Pinpoint the cell where the given text exists, returning its [X, Y] midpoint coordinate. 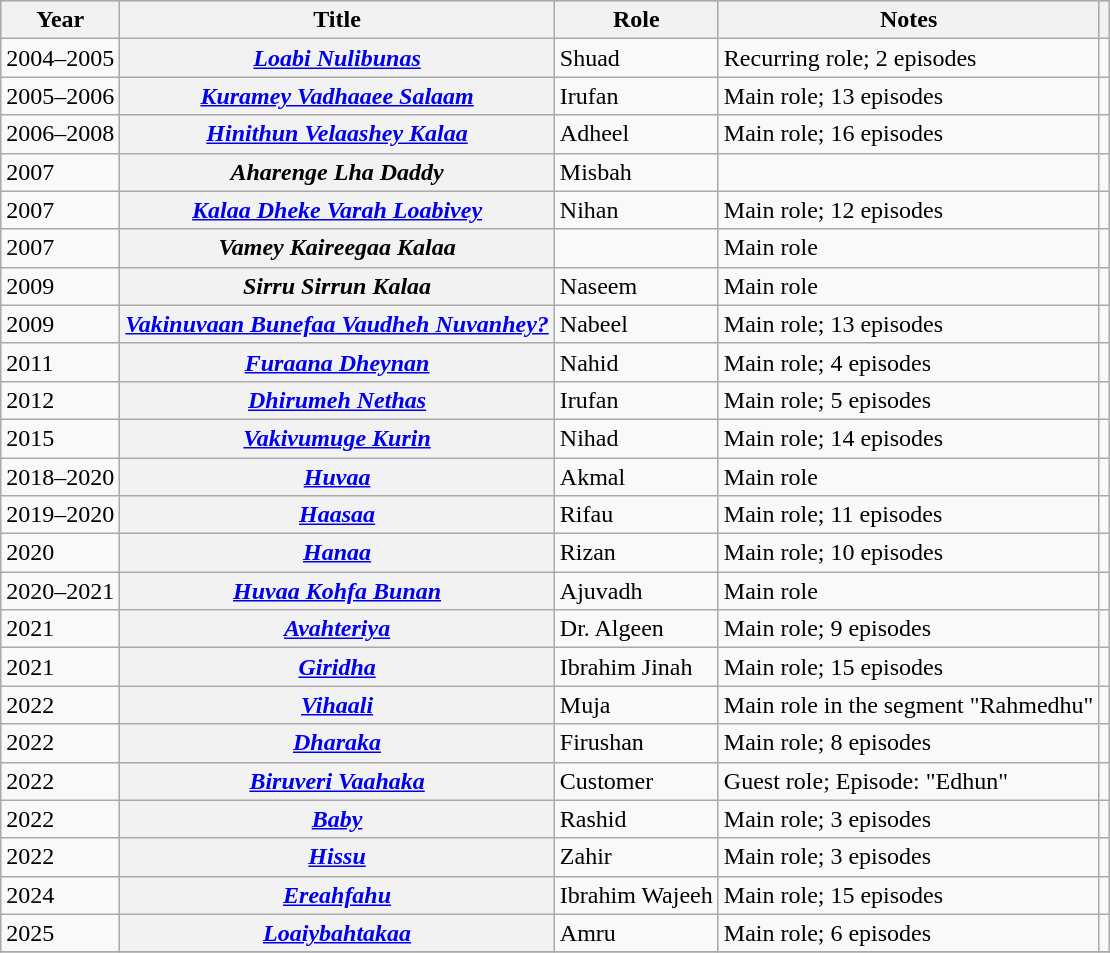
Main role; 14 episodes [908, 438]
Adheel [636, 134]
Vakinuvaan Bunefaa Vaudheh Nuvanhey? [338, 324]
Misbah [636, 172]
Biruveri Vaahaka [338, 781]
Ibrahim Wajeeh [636, 895]
Dr. Algeen [636, 629]
Ibrahim Jinah [636, 667]
2019–2020 [60, 515]
Sirru Sirrun Kalaa [338, 286]
Akmal [636, 477]
Main role; 11 episodes [908, 515]
Year [60, 20]
2020–2021 [60, 591]
Hanaa [338, 553]
Furaana Dheynan [338, 362]
2025 [60, 933]
Hinithun Velaashey Kalaa [338, 134]
Kuramey Vadhaaee Salaam [338, 96]
Vakivumuge Kurin [338, 438]
Kalaa Dheke Varah Loabivey [338, 210]
Loabi Nulibunas [338, 58]
Title [338, 20]
Rizan [636, 553]
Guest role; Episode: "Edhun" [908, 781]
2015 [60, 438]
Recurring role; 2 episodes [908, 58]
Vihaali [338, 705]
Aharenge Lha Daddy [338, 172]
Rifau [636, 515]
2004–2005 [60, 58]
Main role; 8 episodes [908, 743]
Nihad [636, 438]
Haasaa [338, 515]
Zahir [636, 857]
Dharaka [338, 743]
2024 [60, 895]
Firushan [636, 743]
Main role; 16 episodes [908, 134]
Nabeel [636, 324]
2018–2020 [60, 477]
Amru [636, 933]
Main role; 10 episodes [908, 553]
Muja [636, 705]
Naseem [636, 286]
Huvaa Kohfa Bunan [338, 591]
Nahid [636, 362]
Baby [338, 819]
Vamey Kaireegaa Kalaa [338, 248]
Ereahfahu [338, 895]
Huvaa [338, 477]
Rashid [636, 819]
Main role; 4 episodes [908, 362]
Main role; 9 episodes [908, 629]
Hissu [338, 857]
Giridha [338, 667]
2005–2006 [60, 96]
Main role; 6 episodes [908, 933]
Main role; 12 episodes [908, 210]
2012 [60, 400]
Notes [908, 20]
2020 [60, 553]
Main role; 5 episodes [908, 400]
Ajuvadh [636, 591]
Customer [636, 781]
Loaiybahtakaa [338, 933]
2011 [60, 362]
Avahteriya [338, 629]
Shuad [636, 58]
2006–2008 [60, 134]
Nihan [636, 210]
Main role in the segment "Rahmedhu" [908, 705]
Dhirumeh Nethas [338, 400]
Role [636, 20]
